Capture the cell that displays the provided text and extract its (x, y) central coordinate. 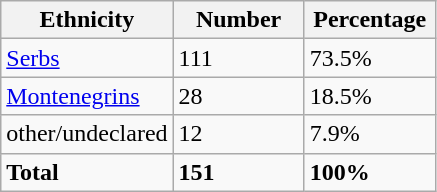
Serbs (87, 58)
151 (238, 172)
7.9% (370, 134)
other/undeclared (87, 134)
111 (238, 58)
12 (238, 134)
Total (87, 172)
Number (238, 20)
100% (370, 172)
Percentage (370, 20)
Ethnicity (87, 20)
28 (238, 96)
Montenegrins (87, 96)
73.5% (370, 58)
18.5% (370, 96)
